Output the (x, y) coordinate of the center of the cell containing the given text.  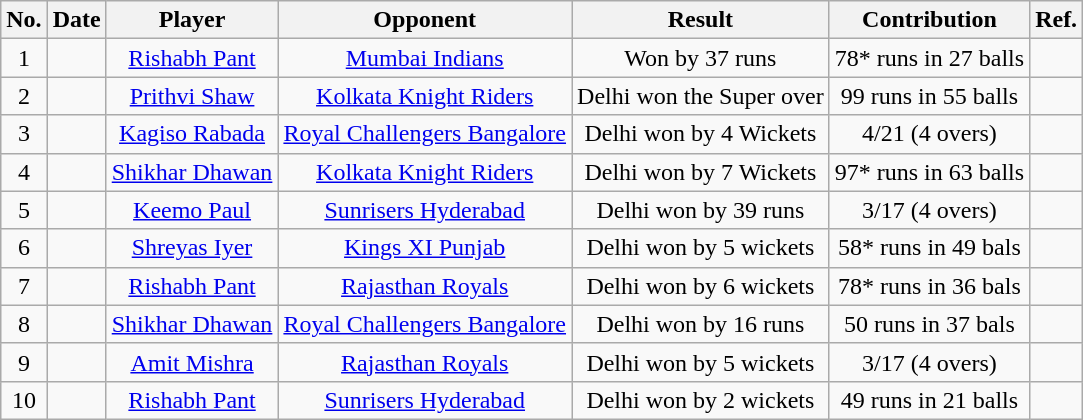
3 (24, 134)
1 (24, 58)
99 runs in 55 balls (929, 96)
Delhi won by 16 runs (701, 324)
Opponent (425, 20)
97* runs in 63 balls (929, 172)
Kagiso Rabada (192, 134)
58* runs in 49 bals (929, 248)
Date (76, 20)
Prithvi Shaw (192, 96)
50 runs in 37 bals (929, 324)
Contribution (929, 20)
2 (24, 96)
4 (24, 172)
6 (24, 248)
Delhi won by 4 Wickets (701, 134)
Delhi won by 2 wickets (701, 400)
49 runs in 21 balls (929, 400)
Delhi won by 6 wickets (701, 286)
Kings XI Punjab (425, 248)
Shreyas Iyer (192, 248)
10 (24, 400)
8 (24, 324)
78* runs in 36 bals (929, 286)
Delhi won by 39 runs (701, 210)
Amit Mishra (192, 362)
5 (24, 210)
Player (192, 20)
4/21 (4 overs) (929, 134)
Delhi won by 7 Wickets (701, 172)
Keemo Paul (192, 210)
78* runs in 27 balls (929, 58)
Won by 37 runs (701, 58)
7 (24, 286)
No. (24, 20)
Mumbai Indians (425, 58)
Result (701, 20)
Delhi won the Super over (701, 96)
Ref. (1056, 20)
9 (24, 362)
